Scan for the cell matching the given text and deliver its (X, Y) coordinate at center. 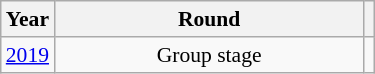
Group stage (209, 55)
2019 (28, 55)
Year (28, 19)
Round (209, 19)
